Pinpoint the cell where the given text exists, returning its (X, Y) midpoint coordinate. 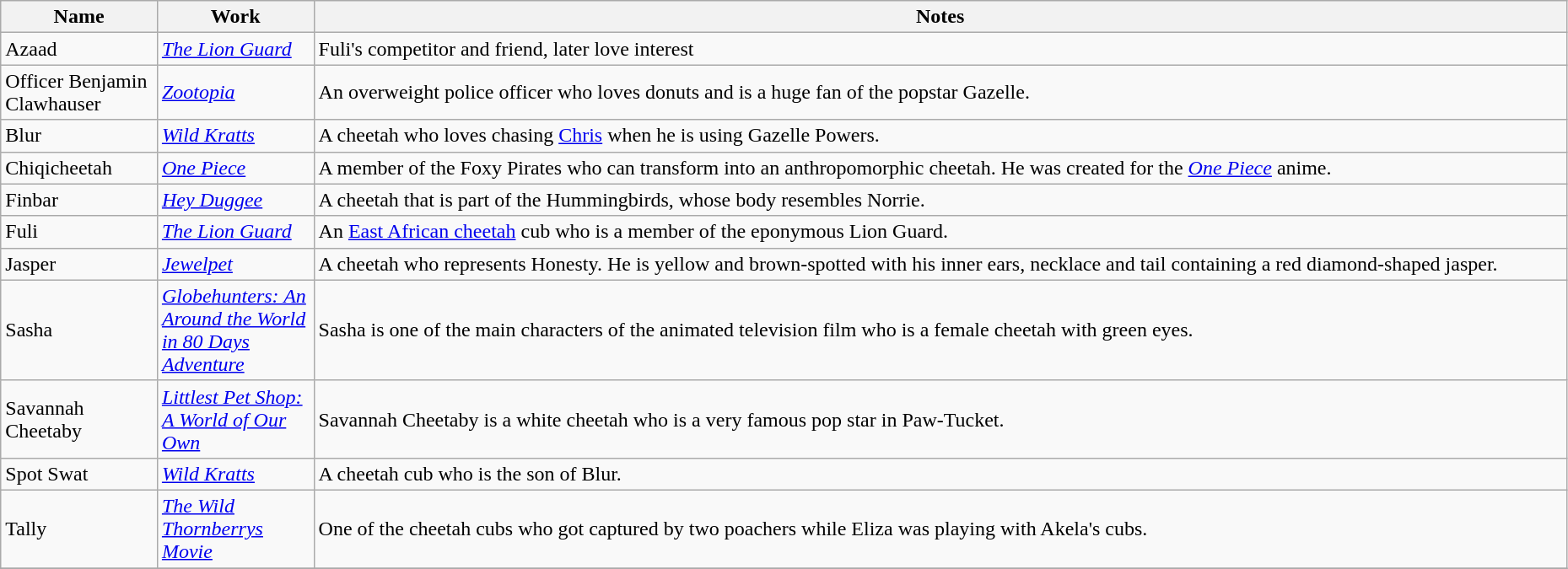
Blur (79, 136)
Hey Duggee (235, 200)
A cheetah cub who is the son of Blur. (940, 474)
Spot Swat (79, 474)
Savannah Cheetaby (79, 419)
A cheetah who loves chasing Chris when he is using Gazelle Powers. (940, 136)
Name (79, 17)
Zootopia (235, 93)
One Piece (235, 168)
Globehunters: An Around the World in 80 Days Adventure (235, 330)
A cheetah who represents Honesty. He is yellow and brown-spotted with his inner ears, necklace and tail containing a red diamond-shaped jasper. (940, 264)
Azaad (79, 49)
Savannah Cheetaby is a white cheetah who is a very famous pop star in Paw-Tucket. (940, 419)
Fuli's competitor and friend, later love interest (940, 49)
A member of the Foxy Pirates who can transform into an anthropomorphic cheetah. He was created for the One Piece anime. (940, 168)
Tally (79, 529)
An overweight police officer who loves donuts and is a huge fan of the popstar Gazelle. (940, 93)
Littlest Pet Shop: A World of Our Own (235, 419)
A cheetah that is part of the Hummingbirds, whose body resembles Norrie. (940, 200)
Sasha (79, 330)
One of the cheetah cubs who got captured by two poachers while Eliza was playing with Akela's cubs. (940, 529)
The Wild Thornberrys Movie (235, 529)
An East African cheetah cub who is a member of the eponymous Lion Guard. (940, 232)
Finbar (79, 200)
Work (235, 17)
Officer Benjamin Clawhauser (79, 93)
Sasha is one of the main characters of the animated television film who is a female cheetah with green eyes. (940, 330)
Jewelpet (235, 264)
Chiqicheetah (79, 168)
Notes (940, 17)
Jasper (79, 264)
Fuli (79, 232)
